Detect which cell encompasses the target text, then output its [x, y] center coordinate. 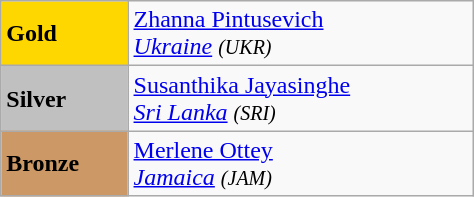
Zhanna PintusevichUkraine (UKR) [300, 34]
Bronze [64, 164]
Merlene OtteyJamaica (JAM) [300, 164]
Gold [64, 34]
Silver [64, 98]
Susanthika JayasingheSri Lanka (SRI) [300, 98]
